Find where the given text appears and provide that cell's center as [X, Y] coordinate. 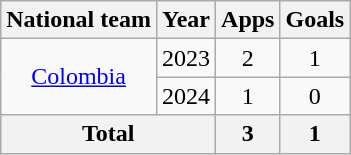
2023 [186, 58]
0 [315, 96]
National team [79, 20]
Total [108, 134]
2024 [186, 96]
2 [248, 58]
Apps [248, 20]
Year [186, 20]
Colombia [79, 77]
Goals [315, 20]
3 [248, 134]
